Scan for the cell matching the given text and deliver its (X, Y) coordinate at center. 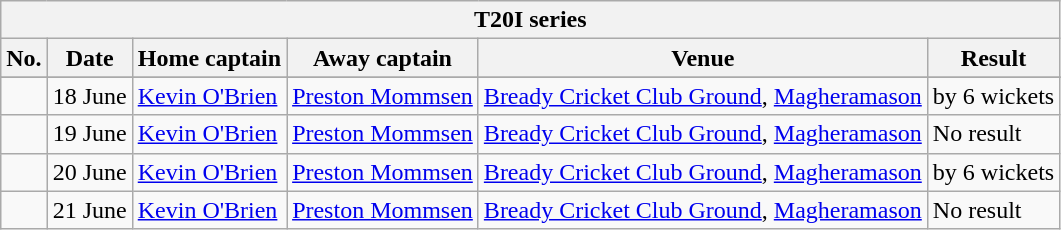
Away captain (383, 58)
18 June (90, 96)
Venue (702, 58)
Result (993, 58)
Date (90, 58)
20 June (90, 172)
21 June (90, 210)
Home captain (209, 58)
19 June (90, 134)
No. (24, 58)
T20I series (530, 20)
